For the text-containing cell, return its midpoint in (x, y) coordinate format. 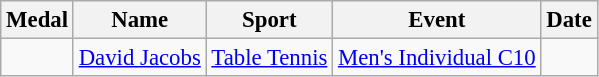
Medal (38, 20)
Event (437, 20)
Date (569, 20)
David Jacobs (140, 58)
Men's Individual C10 (437, 58)
Table Tennis (270, 58)
Name (140, 20)
Sport (270, 20)
